Output the (x, y) coordinate of the center of the cell containing the given text.  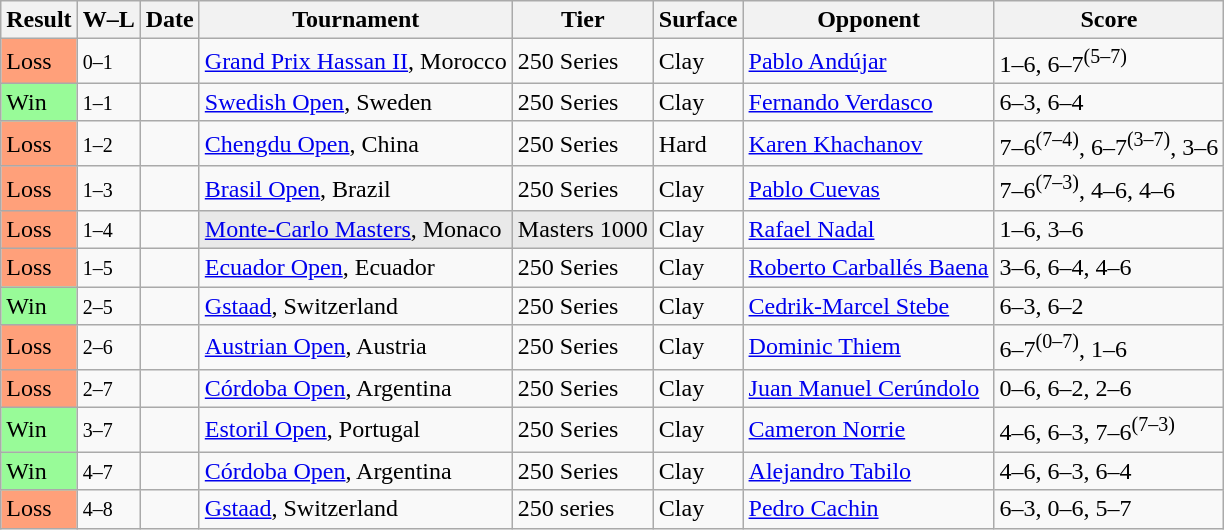
Austrian Open, Austria (356, 348)
250 series (582, 509)
4–7 (108, 471)
1–1 (108, 102)
2–5 (108, 306)
Result (39, 20)
3–6, 6–4, 4–6 (1109, 268)
Fernando Verdasco (868, 102)
2–6 (108, 348)
Tier (582, 20)
Dominic Thiem (868, 348)
Chengdu Open, China (356, 144)
2–7 (108, 388)
Date (170, 20)
Score (1109, 20)
1–2 (108, 144)
Estoril Open, Portugal (356, 430)
4–6, 6–3, 6–4 (1109, 471)
1–6, 6–7(5–7) (1109, 62)
Surface (698, 20)
1–6, 3–6 (1109, 230)
Tournament (356, 20)
Swedish Open, Sweden (356, 102)
1–4 (108, 230)
6–3, 0–6, 5–7 (1109, 509)
W–L (108, 20)
0–1 (108, 62)
Grand Prix Hassan II, Morocco (356, 62)
7–6(7–4), 6–7(3–7), 3–6 (1109, 144)
Juan Manuel Cerúndolo (868, 388)
Cedrik-Marcel Stebe (868, 306)
1–5 (108, 268)
6–7(0–7), 1–6 (1109, 348)
0–6, 6–2, 2–6 (1109, 388)
6–3, 6–2 (1109, 306)
3–7 (108, 430)
Masters 1000 (582, 230)
7–6(7–3), 4–6, 4–6 (1109, 188)
Opponent (868, 20)
Karen Khachanov (868, 144)
1–3 (108, 188)
Rafael Nadal (868, 230)
Pablo Cuevas (868, 188)
Roberto Carballés Baena (868, 268)
Brasil Open, Brazil (356, 188)
4–6, 6–3, 7–6(7–3) (1109, 430)
Alejandro Tabilo (868, 471)
4–8 (108, 509)
Pedro Cachin (868, 509)
Cameron Norrie (868, 430)
6–3, 6–4 (1109, 102)
Ecuador Open, Ecuador (356, 268)
Hard (698, 144)
Pablo Andújar (868, 62)
Monte-Carlo Masters, Monaco (356, 230)
